Return [X, Y] of the center of cell containing provided text 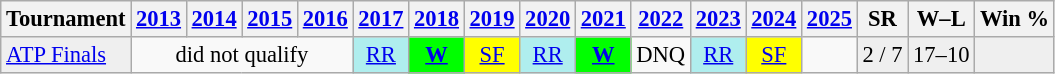
W–L [942, 19]
2021 [603, 19]
2017 [381, 19]
2024 [774, 19]
DNQ [660, 55]
2 / 7 [882, 55]
2015 [270, 19]
did not qualify [242, 55]
2020 [548, 19]
2013 [159, 19]
17–10 [942, 55]
2023 [718, 19]
Win % [1015, 19]
2016 [325, 19]
ATP Finals [66, 55]
2025 [830, 19]
2019 [492, 19]
Tournament [66, 19]
2014 [214, 19]
2022 [660, 19]
2018 [437, 19]
SR [882, 19]
